Return the [x, y] coordinate for the center point of the cell that contains the specified text.  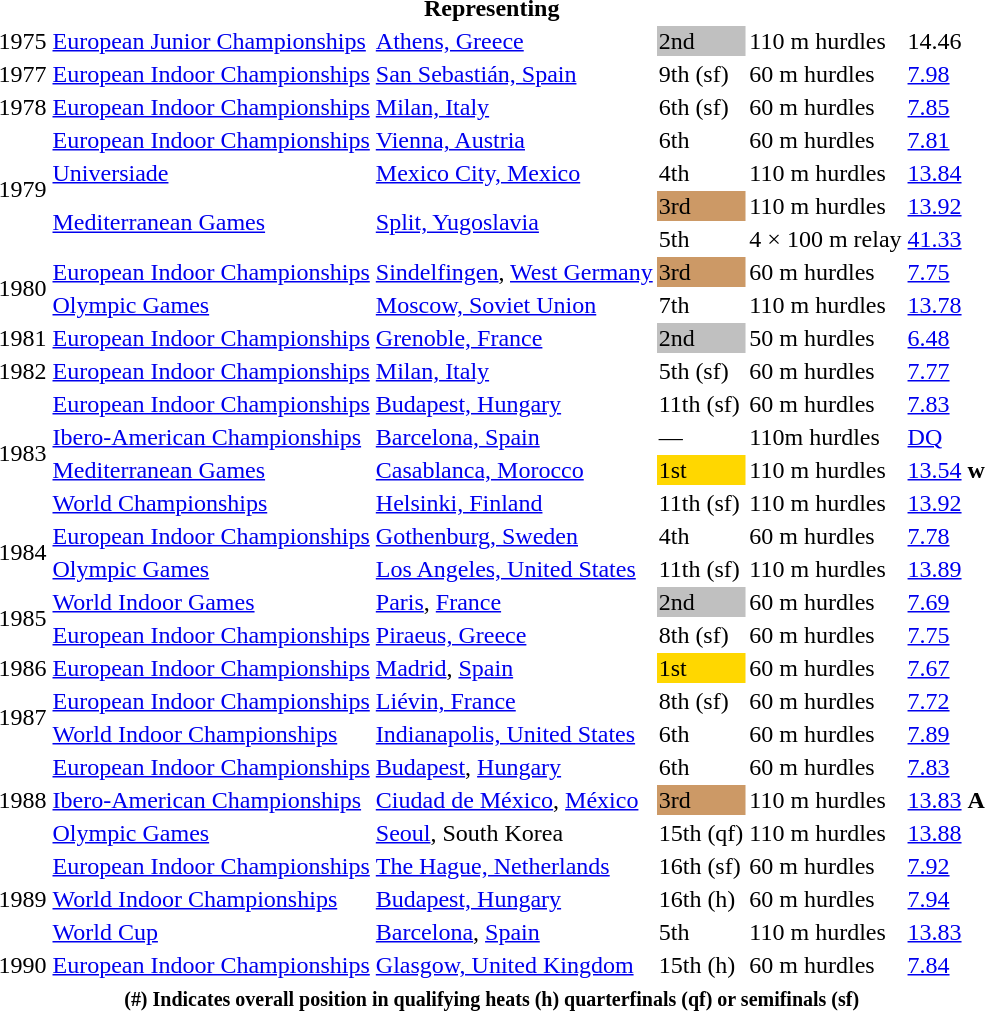
5th (sf) [701, 371]
Moscow, Soviet Union [514, 305]
Vienna, Austria [514, 140]
15th (h) [701, 965]
Piraeus, Greece [514, 635]
World Championships [211, 503]
Sindelfingen, West Germany [514, 272]
6th (sf) [701, 107]
Seoul, South Korea [514, 833]
110m hurdles [826, 437]
The Hague, Netherlands [514, 866]
Paris, France [514, 602]
San Sebastián, Spain [514, 74]
European Junior Championships [211, 41]
9th (sf) [701, 74]
Glasgow, United Kingdom [514, 965]
Grenoble, France [514, 338]
50 m hurdles [826, 338]
Split, Yugoslavia [514, 222]
World Indoor Games [211, 602]
Mexico City, Mexico [514, 173]
Los Angeles, United States [514, 569]
16th (sf) [701, 866]
Liévin, France [514, 701]
Athens, Greece [514, 41]
Universiade [211, 173]
Indianapolis, United States [514, 734]
7th [701, 305]
15th (qf) [701, 833]
Casablanca, Morocco [514, 470]
4 × 100 m relay [826, 239]
Gothenburg, Sweden [514, 536]
— [701, 437]
Helsinki, Finland [514, 503]
Ciudad de México, México [514, 800]
16th (h) [701, 899]
Madrid, Spain [514, 668]
World Cup [211, 932]
